Determine the (x, y) coordinate at the center of the cell enclosing the given text.  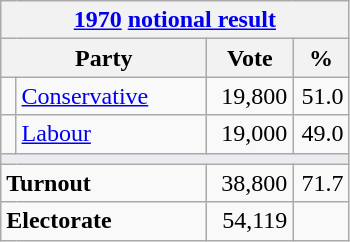
54,119 (250, 221)
Vote (250, 58)
Electorate (104, 221)
Labour (112, 134)
38,800 (250, 183)
19,000 (250, 134)
Party (104, 58)
% (321, 58)
19,800 (250, 96)
71.7 (321, 183)
1970 notional result (175, 20)
51.0 (321, 96)
Turnout (104, 183)
Conservative (112, 96)
49.0 (321, 134)
